Locate the cell with the specified text and output its (X, Y) center coordinate. 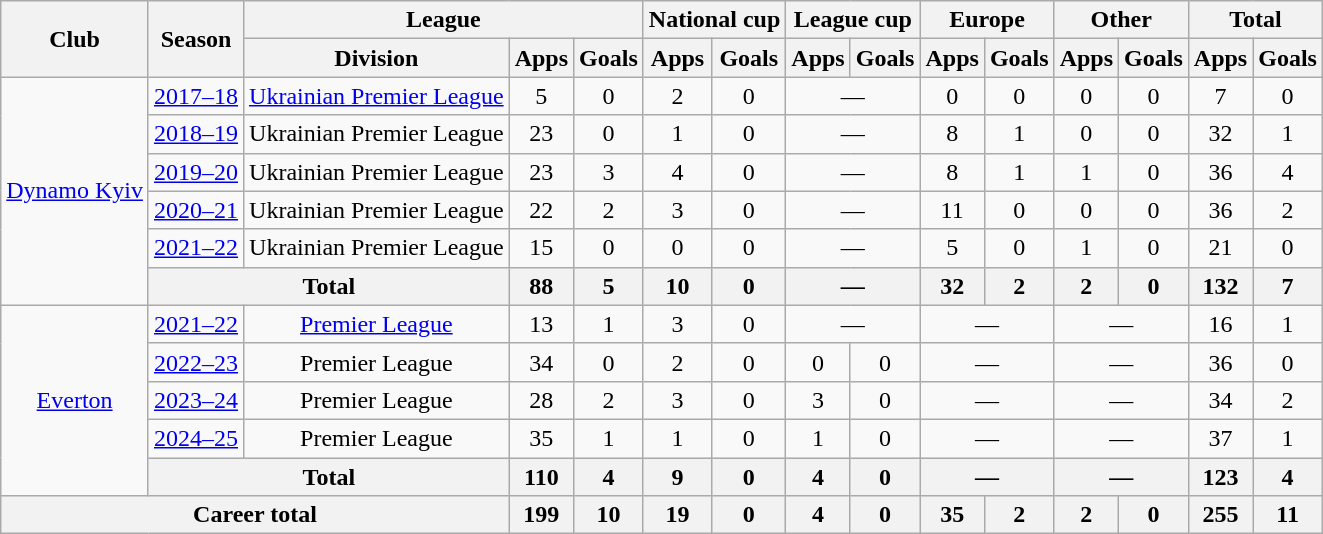
Everton (75, 400)
2020–21 (196, 210)
League cup (853, 20)
110 (541, 477)
Division (377, 58)
Other (1121, 20)
19 (677, 515)
16 (1220, 324)
132 (1220, 286)
2023–24 (196, 400)
199 (541, 515)
255 (1220, 515)
Dynamo Kyiv (75, 191)
Club (75, 39)
88 (541, 286)
28 (541, 400)
2018–19 (196, 134)
37 (1220, 438)
Season (196, 39)
22 (541, 210)
15 (541, 248)
9 (677, 477)
123 (1220, 477)
2017–18 (196, 96)
2024–25 (196, 438)
2019–20 (196, 172)
League (444, 20)
National cup (714, 20)
2022–23 (196, 362)
Career total (255, 515)
13 (541, 324)
Europe (987, 20)
21 (1220, 248)
